Extract the (X, Y) coordinate from the center of the cell holding the provided text.  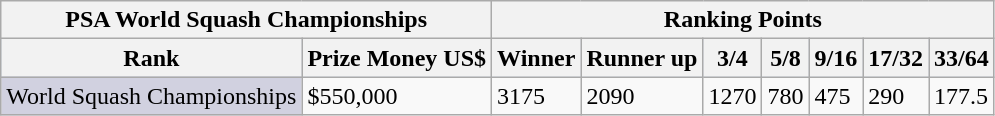
Prize Money US$ (397, 58)
2090 (642, 96)
33/64 (961, 58)
World Squash Championships (152, 96)
290 (896, 96)
475 (836, 96)
17/32 (896, 58)
780 (786, 96)
177.5 (961, 96)
3/4 (732, 58)
5/8 (786, 58)
Ranking Points (744, 20)
Winner (536, 58)
Rank (152, 58)
9/16 (836, 58)
PSA World Squash Championships (246, 20)
Runner up (642, 58)
3175 (536, 96)
1270 (732, 96)
$550,000 (397, 96)
